From the cell containing the given text, extract its center point as [x, y] coordinate. 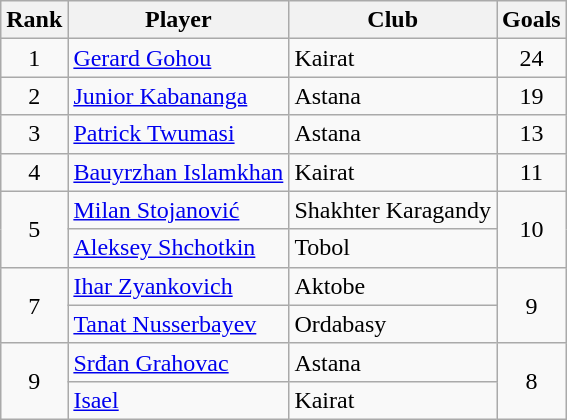
Club [393, 20]
4 [34, 172]
13 [531, 134]
5 [34, 229]
24 [531, 58]
Srđan Grahovac [178, 362]
1 [34, 58]
Milan Stojanović [178, 210]
Goals [531, 20]
11 [531, 172]
Isael [178, 400]
Ordabasy [393, 324]
Bauyrzhan Islamkhan [178, 172]
8 [531, 381]
Player [178, 20]
Shakhter Karagandy [393, 210]
Gerard Gohou [178, 58]
Rank [34, 20]
Patrick Twumasi [178, 134]
2 [34, 96]
Ihar Zyankovich [178, 286]
19 [531, 96]
Tobol [393, 248]
Aktobe [393, 286]
Aleksey Shchotkin [178, 248]
Tanat Nusserbayev [178, 324]
Junior Kabananga [178, 96]
10 [531, 229]
7 [34, 305]
3 [34, 134]
